Pinpoint the cell where the given text exists, returning its [x, y] midpoint coordinate. 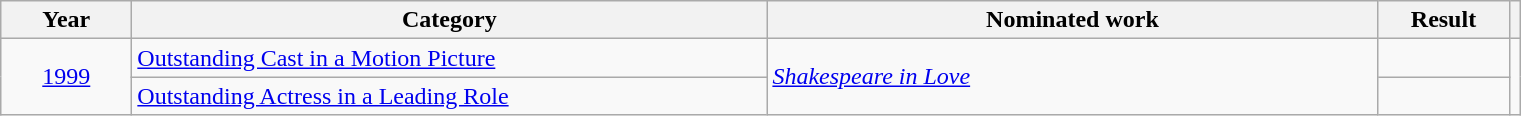
Nominated work [1072, 20]
1999 [66, 77]
Outstanding Actress in a Leading Role [450, 96]
Category [450, 20]
Result [1444, 20]
Year [66, 20]
Shakespeare in Love [1072, 77]
Outstanding Cast in a Motion Picture [450, 58]
